Search for the cell housing the specified text and yield its [x, y] center coordinate. 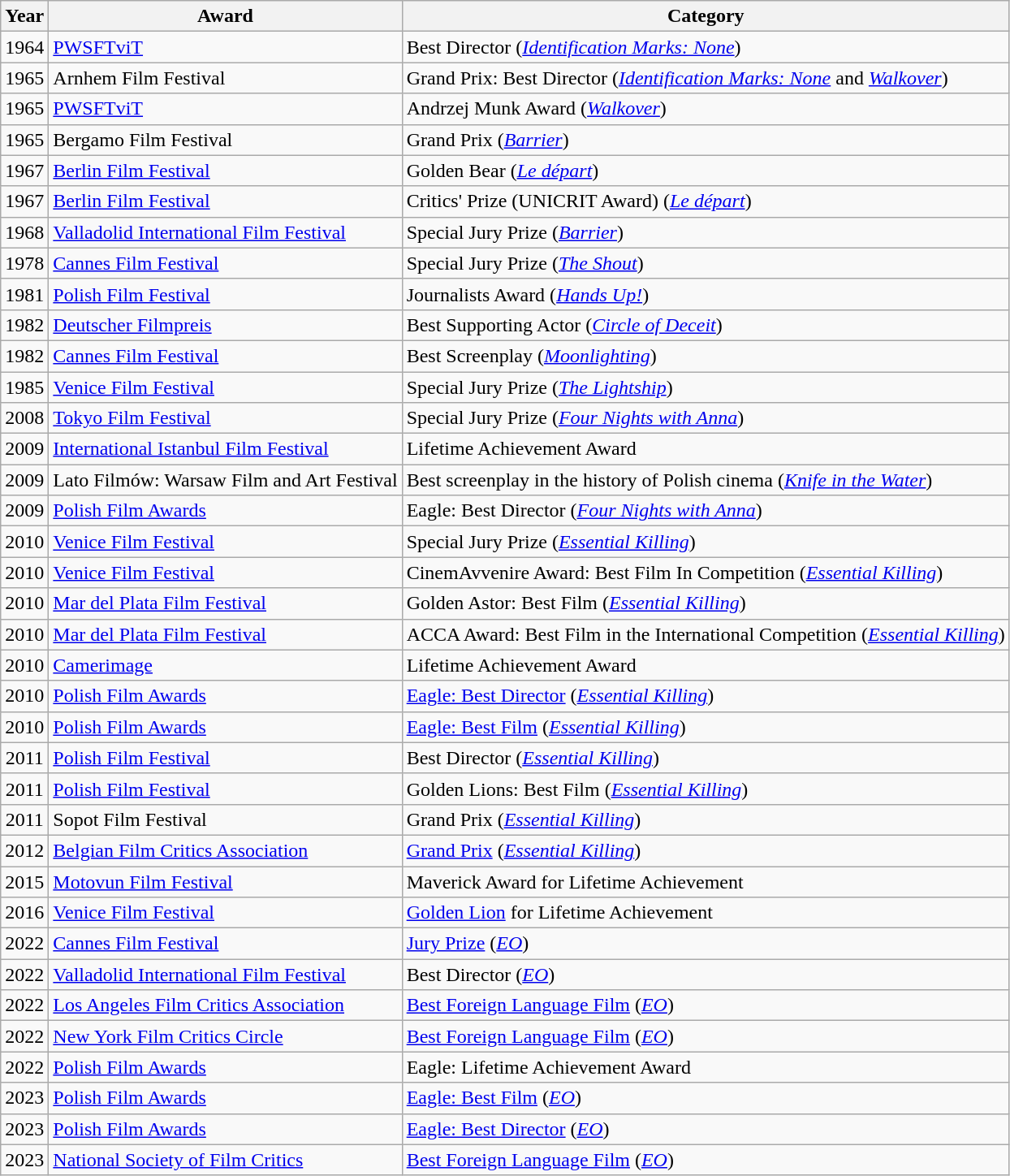
New York Film Critics Circle [226, 1036]
International Istanbul Film Festival [226, 449]
Belgian Film Critics Association [226, 850]
Golden Lions: Best Film (Essential Killing) [706, 789]
CinemAvvenire Award: Best Film In Competition (Essential Killing) [706, 573]
Lato Filmów: Warsaw Film and Art Festival [226, 480]
Golden Lion for Lifetime Achievement [706, 913]
Eagle: Best Director (Essential Killing) [706, 696]
Eagle: Best Director (Four Nights with Anna) [706, 511]
Maverick Award for Lifetime Achievement [706, 881]
Camerimage [226, 665]
Bergamo Film Festival [226, 140]
Category [706, 16]
Deutscher Filmpreis [226, 325]
Los Angeles Film Critics Association [226, 1005]
Best screenplay in the history of Polish cinema (Knife in the Water) [706, 480]
Best Screenplay (Moonlighting) [706, 356]
2008 [24, 418]
Tokyo Film Festival [226, 418]
Eagle: Best Film (Essential Killing) [706, 727]
1985 [24, 387]
1981 [24, 294]
1978 [24, 263]
Eagle: Best Director (EO) [706, 1129]
Eagle: Best Film (EO) [706, 1098]
2015 [24, 881]
ACCA Award: Best Film in the International Competition (Essential Killing) [706, 634]
Grand Prix (Barrier) [706, 140]
Year [24, 16]
Journalists Award (Hands Up!) [706, 294]
Award [226, 16]
Motovun Film Festival [226, 881]
Special Jury Prize (Barrier) [706, 232]
Sopot Film Festival [226, 819]
1968 [24, 232]
Best Supporting Actor (Circle of Deceit) [706, 325]
Jury Prize (EO) [706, 944]
Andrzej Munk Award (Walkover) [706, 109]
1964 [24, 47]
Eagle: Lifetime Achievement Award [706, 1067]
Best Director (Essential Killing) [706, 758]
Best Director (EO) [706, 975]
Critics' Prize (UNICRIT Award) (Le départ) [706, 201]
Best Director (Identification Marks: None) [706, 47]
2016 [24, 913]
Special Jury Prize (Essential Killing) [706, 542]
National Society of Film Critics [226, 1160]
Special Jury Prize (The Lightship) [706, 387]
Golden Astor: Best Film (Essential Killing) [706, 603]
Special Jury Prize (The Shout) [706, 263]
2012 [24, 850]
Grand Prix: Best Director (Identification Marks: None and Walkover) [706, 78]
Arnhem Film Festival [226, 78]
Golden Bear (Le départ) [706, 171]
Special Jury Prize (Four Nights with Anna) [706, 418]
